Find where the given text appears and provide that cell's center as (x, y) coordinate. 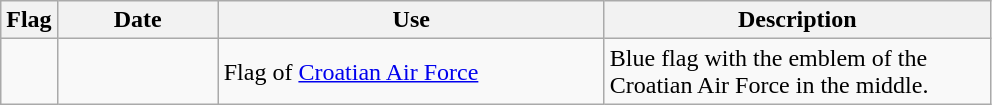
Description (797, 20)
Use (411, 20)
Blue flag with the emblem of the Croatian Air Force in the middle. (797, 72)
Date (138, 20)
Flag of Croatian Air Force (411, 72)
Flag (29, 20)
